Determine the [x, y] coordinate at the center of the cell enclosing the given text.  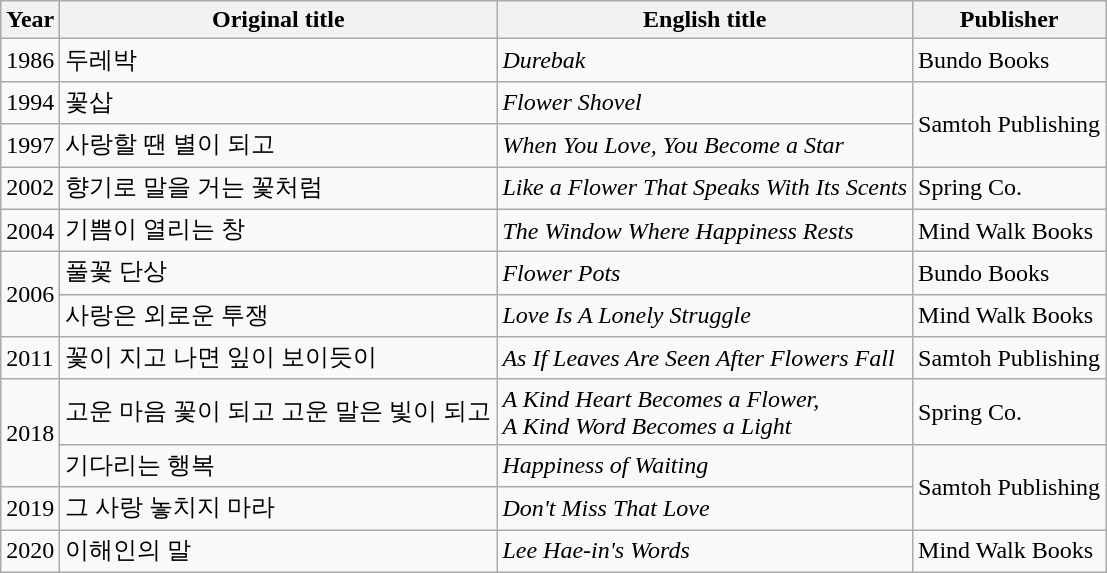
꽃삽 [278, 102]
Year [30, 20]
2004 [30, 230]
사랑할 땐 별이 되고 [278, 146]
1994 [30, 102]
2018 [30, 433]
풀꽃 단상 [278, 274]
Original title [278, 20]
Don't Miss That Love [705, 508]
1997 [30, 146]
Flower Pots [705, 274]
English title [705, 20]
사랑은 외로운 투쟁 [278, 316]
2019 [30, 508]
2006 [30, 294]
Love Is A Lonely Struggle [705, 316]
꽃이 지고 나면 잎이 보이듯이 [278, 358]
2020 [30, 552]
고운 마음 꽃이 되고 고운 말은 빛이 되고 [278, 412]
The Window Where Happiness Rests [705, 230]
그 사랑 놓치지 마라 [278, 508]
Flower Shovel [705, 102]
Like a Flower That Speaks With Its Scents [705, 188]
As If Leaves Are Seen After Flowers Fall [705, 358]
Durebak [705, 60]
Publisher [1010, 20]
Happiness of Waiting [705, 466]
When You Love, You Become a Star [705, 146]
2002 [30, 188]
기다리는 행복 [278, 466]
두레박 [278, 60]
1986 [30, 60]
Lee Hae-in's Words [705, 552]
2011 [30, 358]
향기로 말을 거는 꽃처럼 [278, 188]
기쁨이 열리는 창 [278, 230]
이해인의 말 [278, 552]
A Kind Heart Becomes a Flower, A Kind Word Becomes a Light [705, 412]
